Find where the given text appears and provide that cell's center as (x, y) coordinate. 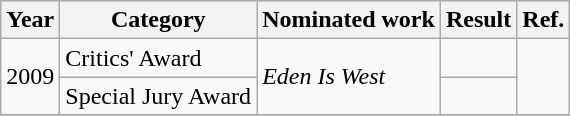
Special Jury Award (158, 96)
Eden Is West (349, 77)
2009 (30, 77)
Result (478, 20)
Critics' Award (158, 58)
Nominated work (349, 20)
Year (30, 20)
Category (158, 20)
Ref. (544, 20)
